Pinpoint the cell where the given text exists, returning its [X, Y] midpoint coordinate. 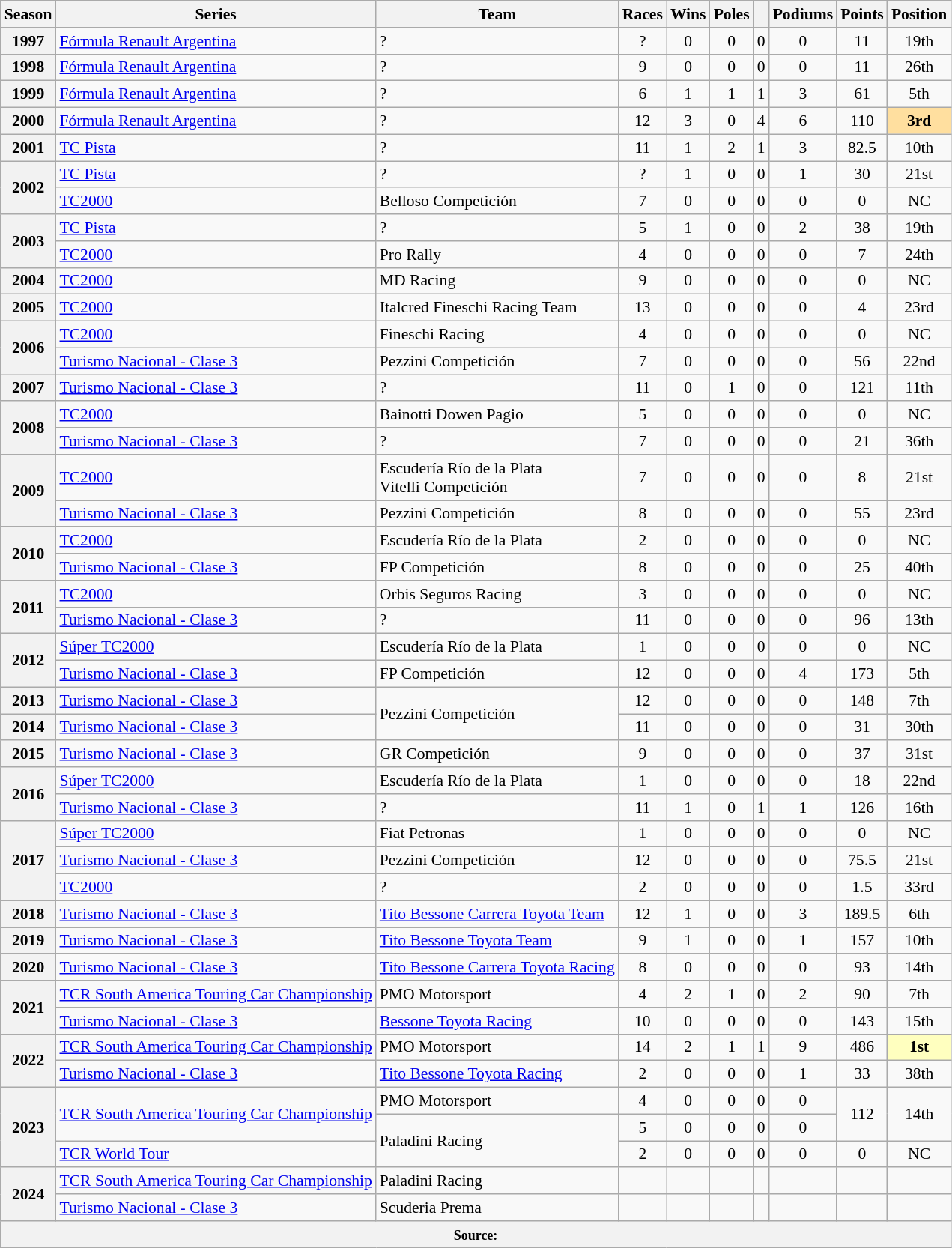
3rd [919, 121]
56 [862, 361]
Bessone Toyota Racing [497, 1021]
61 [862, 94]
18 [862, 781]
2012 [28, 661]
11th [919, 388]
Tito Bessone Toyota Racing [497, 1074]
Tito Bessone Carrera Toyota Racing [497, 968]
486 [862, 1047]
112 [862, 1115]
Wins [688, 14]
6th [919, 914]
Orbis Seguros Racing [497, 594]
Position [919, 14]
157 [862, 941]
33rd [919, 888]
93 [862, 968]
2024 [28, 1194]
2004 [28, 281]
31st [919, 754]
Points [862, 14]
82.5 [862, 148]
21 [862, 441]
173 [862, 674]
2020 [28, 968]
16th [919, 808]
Tito Bessone Carrera Toyota Team [497, 914]
13th [919, 620]
Races [643, 14]
MD Racing [497, 281]
Tito Bessone Toyota Team [497, 941]
Escudería Río de la PlataVitelli Competición [497, 478]
121 [862, 388]
33 [862, 1074]
90 [862, 994]
30 [862, 175]
1997 [28, 41]
2021 [28, 1007]
Season [28, 14]
2017 [28, 860]
31 [862, 727]
2014 [28, 727]
126 [862, 808]
2006 [28, 348]
GR Competición [497, 754]
2011 [28, 607]
55 [862, 514]
Source: [476, 1235]
25 [862, 567]
2015 [28, 754]
Scuderia Prema [497, 1208]
2018 [28, 914]
1998 [28, 67]
Podiums [803, 14]
75.5 [862, 861]
1.5 [862, 888]
Fiat Petronas [497, 834]
37 [862, 754]
Italcred Fineschi Racing Team [497, 308]
2019 [28, 941]
143 [862, 1021]
2003 [28, 241]
148 [862, 700]
Team [497, 14]
2001 [28, 148]
Pro Rally [497, 255]
14 [643, 1047]
2016 [28, 794]
2002 [28, 187]
38th [919, 1074]
36th [919, 441]
40th [919, 567]
24th [919, 255]
2008 [28, 428]
2005 [28, 308]
Belloso Competición [497, 202]
110 [862, 121]
1999 [28, 94]
Fineschi Racing [497, 335]
TCR World Tour [216, 1154]
38 [862, 228]
10 [643, 1021]
96 [862, 620]
2023 [28, 1128]
2009 [28, 491]
15th [919, 1021]
30th [919, 727]
189.5 [862, 914]
2022 [28, 1061]
2007 [28, 388]
2010 [28, 554]
Poles [732, 14]
Series [216, 14]
Bainotti Dowen Pagio [497, 415]
2000 [28, 121]
2013 [28, 700]
13 [643, 308]
1st [919, 1047]
26th [919, 67]
